Find where the given text appears and provide that cell's center as [X, Y] coordinate. 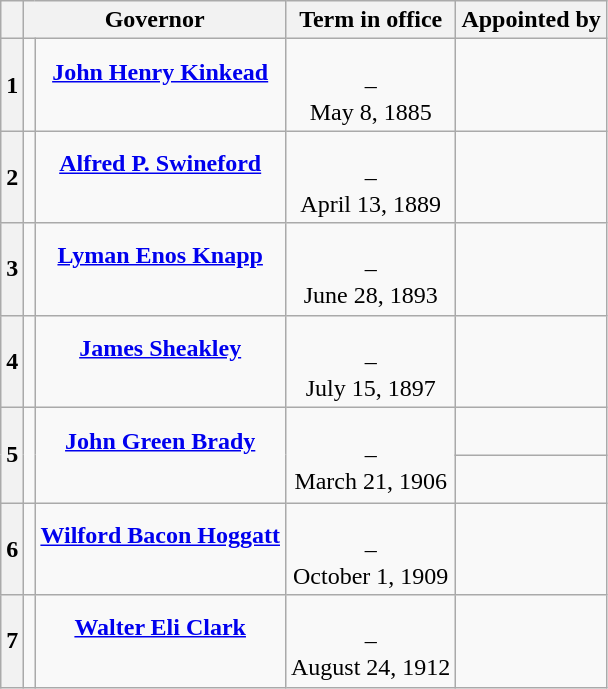
–October 1, 1909 [370, 549]
5 [12, 455]
Appointed by [531, 20]
–May 8, 1885 [370, 85]
2 [12, 177]
6 [12, 549]
–August 24, 1912 [370, 641]
–July 15, 1897 [370, 361]
John Green Brady [160, 455]
Alfred P. Swineford [160, 177]
Governor [155, 20]
Term in office [370, 20]
–March 21, 1906 [370, 455]
Lyman Enos Knapp [160, 269]
James Sheakley [160, 361]
7 [12, 641]
–June 28, 1893 [370, 269]
1 [12, 85]
–April 13, 1889 [370, 177]
3 [12, 269]
John Henry Kinkead [160, 85]
Walter Eli Clark [160, 641]
Wilford Bacon Hoggatt [160, 549]
4 [12, 361]
